Find where the given text appears and provide that cell's center as [X, Y] coordinate. 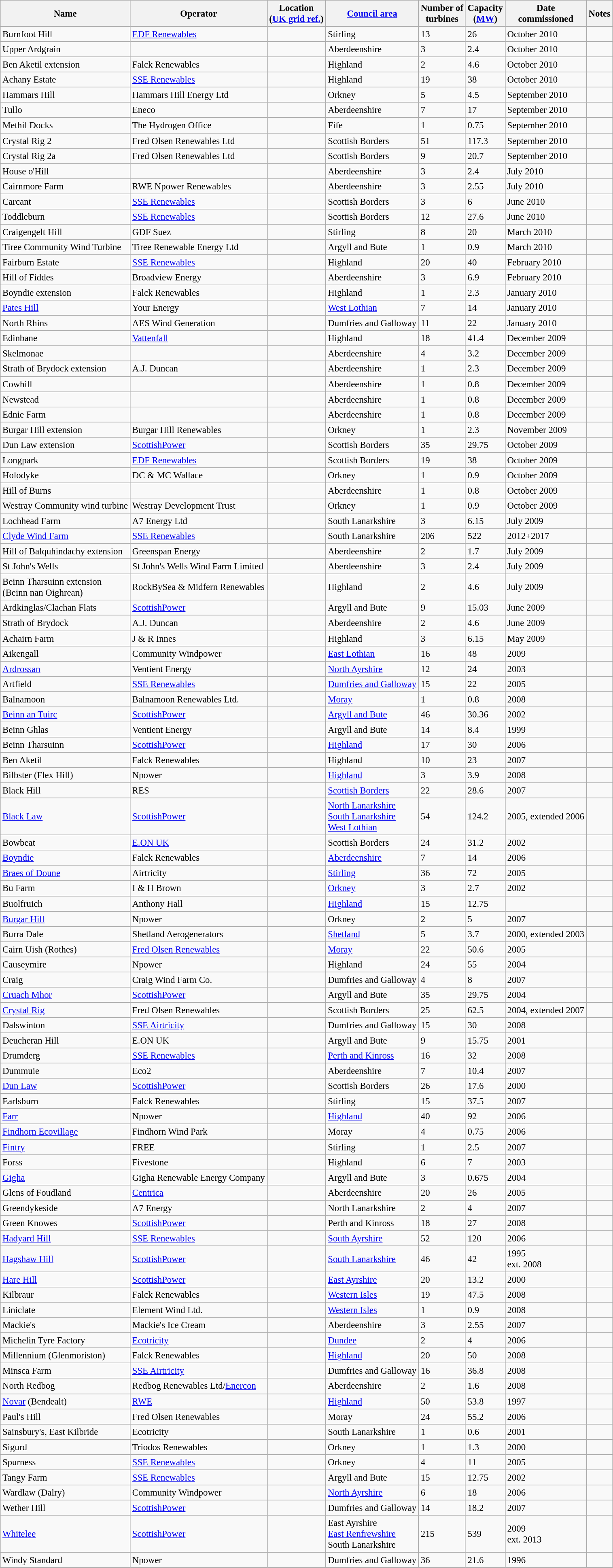
Drumderg [66, 1056]
Anthony Hall [198, 904]
206 [442, 536]
10.4 [485, 1071]
Gigha [66, 1178]
RockBySea & Midfern Renewables [198, 588]
FREE [198, 1147]
East AyrshireEast RenfrewshireSouth Lanarkshire [372, 1534]
Tiree Renewable Energy Ltd [198, 247]
Craig [66, 980]
Craig Wind Farm Co. [198, 980]
23 [485, 760]
1997 [545, 1401]
Sigurd [66, 1447]
Cairnmore Farm [66, 186]
10 [442, 760]
1999 [545, 730]
Dalswinton [66, 1025]
Fintry [66, 1147]
Deucheran Hill [66, 1041]
Crystal Rig 2a [66, 156]
31.2 [485, 843]
Braes of Doune [66, 873]
Gigha Renewable Energy Company [198, 1178]
Beinn an Tuirc [66, 715]
Crystal Rig 2 [66, 141]
Westray Development Trust [198, 506]
539 [485, 1534]
Cairn Uish (Rothes) [66, 949]
42 [485, 1259]
Spurness [66, 1462]
Ednie Farm [66, 414]
Notes [600, 14]
54 [442, 817]
Findhorn Ecovillage [66, 1132]
Council area [372, 14]
Your Energy [198, 308]
Strath of Brydock [66, 623]
Strath of Brydock extension [66, 369]
0.6 [485, 1432]
Green Knowes [66, 1223]
Burra Dale [66, 934]
Vattenfall [198, 338]
Broadview Energy [198, 278]
Causeymire [66, 965]
50.6 [485, 949]
2005, extended 2006 [545, 817]
Findhorn Wind Park [198, 1132]
Balnamoon Renewables Ltd. [198, 699]
Redbog Renewables Ltd/Enercon [198, 1386]
1.6 [485, 1386]
2.7 [485, 889]
13 [442, 34]
Hill of Burns [66, 490]
13.2 [485, 1279]
53.8 [485, 1401]
27.6 [485, 217]
Upper Ardgrain [66, 49]
Fivestone [198, 1162]
Number ofturbines [442, 14]
November 2009 [545, 430]
Location(UK grid ref.) [296, 14]
North Redbog [66, 1386]
Liniclate [66, 1310]
Ardkinglas/Clachan Flats [66, 608]
North Lanarkshire [372, 1208]
117.3 [485, 141]
48 [485, 654]
Millennium (Glenmoriston) [66, 1356]
25 [442, 1010]
Triodos Renewables [198, 1447]
Edinbane [66, 338]
124.2 [485, 817]
Shetland Aerogenerators [198, 934]
Hammars Hill Energy Ltd [198, 95]
May 2009 [545, 639]
32 [485, 1056]
Cowhill [66, 384]
47.5 [485, 1295]
Beinn Tharsuinn extension(Beinn nan Oighrean) [66, 588]
East Ayrshire [372, 1279]
2004, extended 2007 [545, 1010]
1996 [545, 1560]
Burgar Hill extension [66, 430]
1995ext. 2008 [545, 1259]
120 [485, 1238]
215 [442, 1534]
Capacity(MW) [485, 14]
Forss [66, 1162]
Beinn Tharsuinn [66, 745]
A7 Energy [198, 1208]
Newstead [66, 399]
AES Wind Generation [198, 323]
Dummuie [66, 1071]
DC & MC Wallace [198, 475]
Shetland [372, 934]
27 [485, 1223]
Boyndie [66, 858]
Carcant [66, 202]
92 [485, 1116]
Windy Standard [66, 1560]
52 [442, 1238]
Methil Docks [66, 125]
15.03 [485, 608]
Ardrossan [66, 669]
30.36 [485, 715]
15.75 [485, 1041]
RWE [198, 1401]
Whitelee [66, 1534]
Wether Hill [66, 1508]
Beinn Ghlas [66, 730]
Crystal Rig [66, 1010]
Boyndie extension [66, 293]
Eco2 [198, 1071]
20.7 [485, 156]
RES [198, 791]
2.5 [485, 1147]
A7 Energy Ltd [198, 521]
Dun Law extension [66, 445]
28.6 [485, 791]
Westray Community wind turbine [66, 506]
Achany Estate [66, 80]
Hill of Fiddes [66, 278]
Glens of Foudland [66, 1192]
Hill of Balquhindachy extension [66, 552]
2009ext. 2013 [545, 1534]
Greendykeside [66, 1208]
Achairn Farm [66, 639]
3.7 [485, 934]
37.5 [485, 1101]
Michelin Tyre Factory [66, 1341]
21.6 [485, 1560]
East Lothian [372, 654]
Burgar Hill Renewables [198, 430]
Earlsburn [66, 1101]
St John's Wells Wind Farm Limited [198, 567]
Black Law [66, 817]
3.2 [485, 354]
Hadyard Hill [66, 1238]
Holodyke [66, 475]
Craigengelt Hill [66, 232]
Longpark [66, 460]
Element Wind Ltd. [198, 1310]
6.9 [485, 278]
55.2 [485, 1417]
1.7 [485, 552]
Burgar Hill [66, 919]
GDF Suez [198, 232]
Hammars Hill [66, 95]
Dundee [372, 1341]
Burnfoot Hill [66, 34]
Eneco [198, 110]
North LanarkshireSouth LanarkshireWest Lothian [372, 817]
Airtricity [198, 873]
55 [485, 965]
62.5 [485, 1010]
Wardlaw (Dalry) [66, 1493]
Name [66, 14]
Artfield [66, 684]
18.2 [485, 1508]
2000, extended 2003 [545, 934]
St John's Wells [66, 567]
Operator [198, 14]
0.675 [485, 1178]
Dun Law [66, 1086]
2009 [545, 654]
The Hydrogen Office [198, 125]
Cruach Mhor [66, 995]
1.3 [485, 1447]
House o'Hill [66, 171]
36.8 [485, 1371]
17.6 [485, 1086]
Centrica [198, 1192]
Buolfruich [66, 904]
Skelmonae [66, 354]
4.5 [485, 95]
Balnamoon [66, 699]
Datecommissioned [545, 14]
Fife [372, 125]
72 [485, 873]
I & H Brown [198, 889]
Tiree Community Wind Turbine [66, 247]
522 [485, 536]
Toddleburn [66, 217]
Bu Farm [66, 889]
Ben Aketil extension [66, 65]
Ben Aketil [66, 760]
Hagshaw Hill [66, 1259]
Kilbraur [66, 1295]
Greenspan Energy [198, 552]
Tullo [66, 110]
3.9 [485, 775]
51 [442, 141]
41.4 [485, 338]
Minsca Farm [66, 1371]
Tangy Farm [66, 1477]
J & R Innes [198, 639]
Hare Hill [66, 1279]
Paul's Hill [66, 1417]
Sainsbury's, East Kilbride [66, 1432]
8.4 [485, 730]
South Ayrshire [372, 1238]
Aikengall [66, 654]
North Rhins [66, 323]
Clyde Wind Farm [66, 536]
Lochhead Farm [66, 521]
West Lothian [372, 308]
Bowbeat [66, 843]
Pates Hill [66, 308]
Bilbster (Flex Hill) [66, 775]
Mackie's Ice Cream [198, 1325]
Novar (Bendealt) [66, 1401]
Mackie's [66, 1325]
Farr [66, 1116]
Fairburn Estate [66, 262]
RWE Npower Renewables [198, 186]
2012+2017 [545, 536]
Black Hill [66, 791]
